Locate the cell with the specified text and output its (x, y) center coordinate. 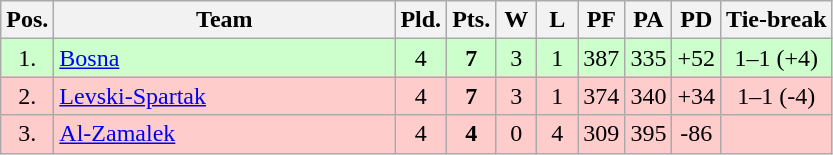
Levski-Spartak (224, 96)
0 (516, 134)
Tie-break (777, 20)
3. (28, 134)
1–1 (+4) (777, 58)
+34 (696, 96)
1. (28, 58)
387 (602, 58)
Pos. (28, 20)
L (558, 20)
374 (602, 96)
+52 (696, 58)
395 (648, 134)
W (516, 20)
309 (602, 134)
2. (28, 96)
Team (224, 20)
1–1 (-4) (777, 96)
Bosna (224, 58)
Al-Zamalek (224, 134)
PF (602, 20)
Pld. (421, 20)
Pts. (472, 20)
PD (696, 20)
-86 (696, 134)
335 (648, 58)
PA (648, 20)
340 (648, 96)
